Extract the [x, y] coordinate from the center of the cell holding the provided text.  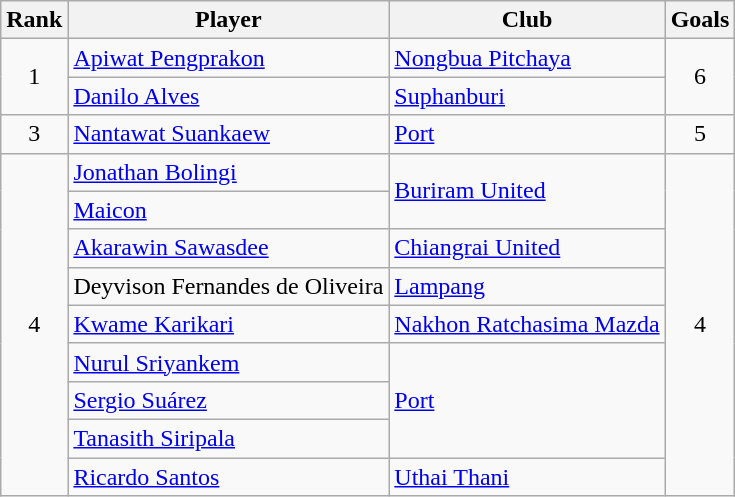
Akarawin Sawasdee [228, 248]
Ricardo Santos [228, 477]
Nakhon Ratchasima Mazda [527, 324]
Kwame Karikari [228, 324]
Nongbua Pitchaya [527, 58]
6 [700, 77]
Player [228, 20]
Rank [34, 20]
Nantawat Suankaew [228, 134]
Club [527, 20]
Nurul Sriyankem [228, 362]
Suphanburi [527, 96]
Uthai Thani [527, 477]
5 [700, 134]
Deyvison Fernandes de Oliveira [228, 286]
Tanasith Siripala [228, 438]
Sergio Suárez [228, 400]
Chiangrai United [527, 248]
Jonathan Bolingi [228, 172]
Goals [700, 20]
Lampang [527, 286]
3 [34, 134]
Buriram United [527, 191]
1 [34, 77]
Maicon [228, 210]
Apiwat Pengprakon [228, 58]
Danilo Alves [228, 96]
